Search for the cell housing the specified text and yield its [x, y] center coordinate. 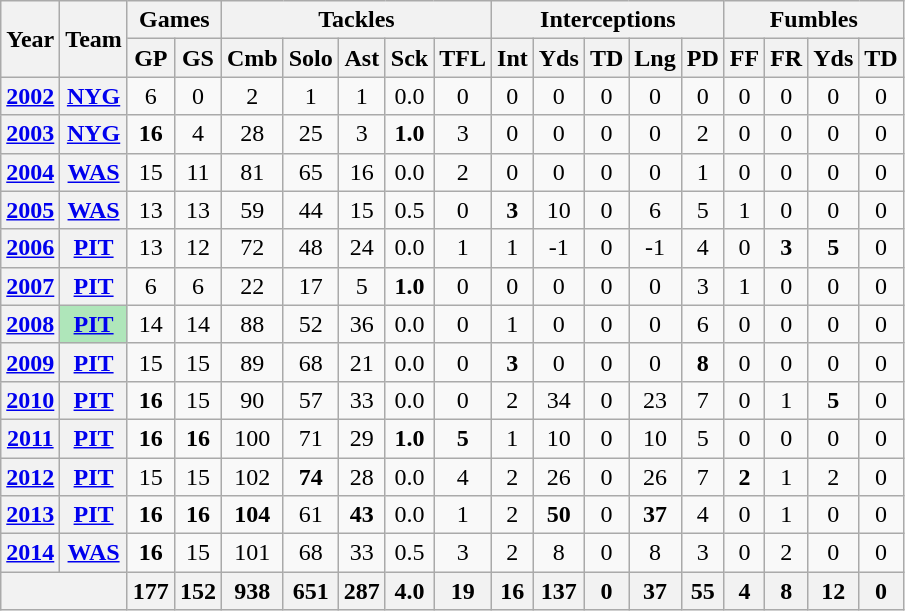
55 [702, 591]
Ast [362, 58]
4.0 [409, 591]
11 [198, 172]
19 [463, 591]
GP [150, 58]
Team [94, 39]
81 [252, 172]
36 [362, 324]
2003 [30, 134]
90 [252, 400]
651 [310, 591]
Sck [409, 58]
2004 [30, 172]
72 [252, 248]
FR [786, 58]
48 [310, 248]
2008 [30, 324]
104 [252, 515]
PD [702, 58]
21 [362, 362]
2010 [30, 400]
74 [310, 477]
TFL [463, 58]
177 [150, 591]
GS [198, 58]
Interceptions [608, 20]
71 [310, 438]
17 [310, 286]
65 [310, 172]
Tackles [356, 20]
Fumbles [814, 20]
2011 [30, 438]
Lng [655, 58]
24 [362, 248]
44 [310, 210]
23 [655, 400]
2005 [30, 210]
34 [558, 400]
22 [252, 286]
Year [30, 39]
43 [362, 515]
2007 [30, 286]
25 [310, 134]
61 [310, 515]
152 [198, 591]
29 [362, 438]
57 [310, 400]
101 [252, 553]
88 [252, 324]
102 [252, 477]
52 [310, 324]
287 [362, 591]
2012 [30, 477]
100 [252, 438]
2013 [30, 515]
2014 [30, 553]
938 [252, 591]
Solo [310, 58]
50 [558, 515]
Games [174, 20]
89 [252, 362]
FF [744, 58]
Cmb [252, 58]
2009 [30, 362]
2002 [30, 96]
2006 [30, 248]
137 [558, 591]
59 [252, 210]
Int [513, 58]
